Output the (x, y) coordinate of the center of the cell containing the given text.  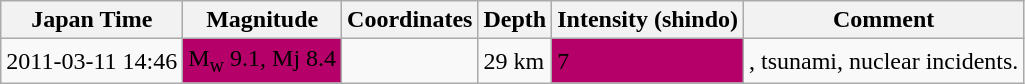
29 km (515, 61)
2011-03-11 14:46 (92, 61)
Japan Time (92, 20)
Mw 9.1, Mj 8.4 (262, 61)
Depth (515, 20)
Coordinates (410, 20)
Comment (884, 20)
7 (648, 61)
Magnitude (262, 20)
, tsunami, nuclear incidents. (884, 61)
Intensity (shindo) (648, 20)
